Identify which cell holds the provided text, then report its [x, y] central coordinate. 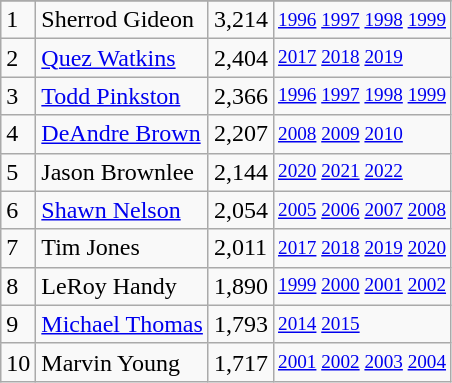
4 [18, 134]
1,717 [240, 362]
8 [18, 286]
2001 2002 2003 2004 [362, 362]
2,207 [240, 134]
Shawn Nelson [122, 210]
2,404 [240, 58]
2,366 [240, 96]
1 [18, 20]
Todd Pinkston [122, 96]
Marvin Young [122, 362]
2014 2015 [362, 324]
2020 2021 2022 [362, 172]
Michael Thomas [122, 324]
1,793 [240, 324]
Tim Jones [122, 248]
DeAndre Brown [122, 134]
3 [18, 96]
2005 2006 2007 2008 [362, 210]
Quez Watkins [122, 58]
Sherrod Gideon [122, 20]
2,144 [240, 172]
2017 2018 2019 [362, 58]
10 [18, 362]
2,011 [240, 248]
2017 2018 2019 2020 [362, 248]
LeRoy Handy [122, 286]
3,214 [240, 20]
9 [18, 324]
2 [18, 58]
5 [18, 172]
2008 2009 2010 [362, 134]
6 [18, 210]
2,054 [240, 210]
Jason Brownlee [122, 172]
1,890 [240, 286]
1999 2000 2001 2002 [362, 286]
7 [18, 248]
